Search for the cell housing the specified text and yield its (x, y) center coordinate. 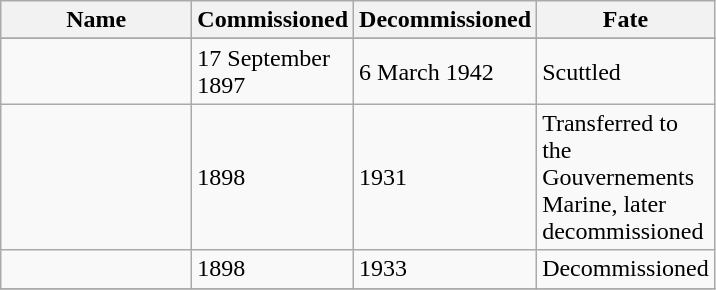
Transferred to the Gouvernements Marine, later decommissioned (626, 177)
Commissioned (273, 20)
Name (96, 20)
1931 (446, 177)
6 March 1942 (446, 72)
Scuttled (626, 72)
Fate (626, 20)
1933 (446, 269)
17 September 1897 (273, 72)
